Search for the cell housing the specified text and yield its [x, y] center coordinate. 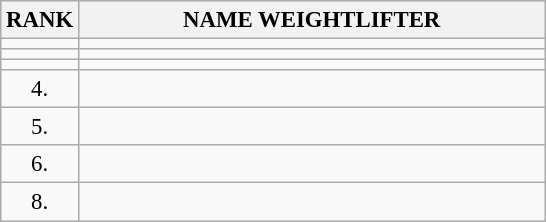
4. [40, 89]
NAME WEIGHTLIFTER [312, 20]
RANK [40, 20]
6. [40, 165]
5. [40, 127]
8. [40, 202]
